Search for the cell housing the specified text and yield its (x, y) center coordinate. 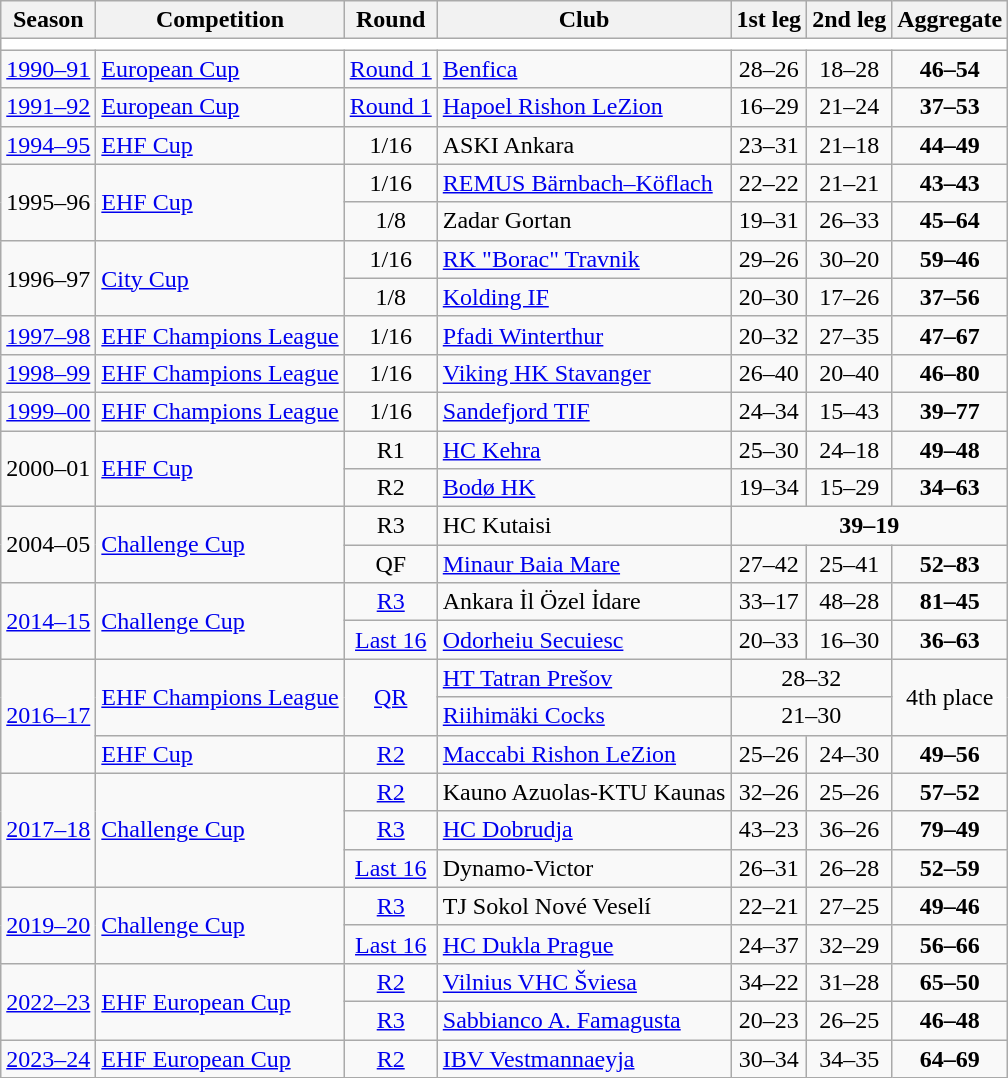
23–31 (769, 145)
Benfica (584, 69)
2022–23 (48, 1001)
RK "Borac" Travnik (584, 259)
18–28 (850, 69)
26–33 (850, 221)
27–42 (769, 564)
1999–00 (48, 411)
24–18 (850, 449)
17–26 (850, 297)
QF (390, 564)
30–20 (850, 259)
44–49 (950, 145)
2017–18 (48, 830)
16–30 (850, 640)
21–24 (850, 107)
33–17 (769, 602)
49–46 (950, 906)
Season (48, 20)
2016–17 (48, 716)
15–43 (850, 411)
45–64 (950, 221)
Sandefjord TIF (584, 411)
1991–92 (48, 107)
HC Dobrudja (584, 830)
49–48 (950, 449)
36–26 (850, 830)
24–30 (850, 754)
34–35 (850, 1059)
Zadar Gortan (584, 221)
26–40 (769, 373)
Odorheiu Secuiesc (584, 640)
TJ Sokol Nové Veselí (584, 906)
32–29 (850, 944)
28–32 (812, 678)
Dynamo-Victor (584, 868)
37–56 (950, 297)
16–29 (769, 107)
20–30 (769, 297)
Vilnius VHC Šviesa (584, 982)
25–30 (769, 449)
47–67 (950, 335)
52–83 (950, 564)
46–54 (950, 69)
36–63 (950, 640)
City Cup (220, 278)
46–48 (950, 1020)
52–59 (950, 868)
48–28 (850, 602)
2014–15 (48, 621)
26–31 (769, 868)
24–34 (769, 411)
59–46 (950, 259)
26–25 (850, 1020)
20–23 (769, 1020)
39–77 (950, 411)
1995–96 (48, 202)
27–35 (850, 335)
Minaur Baia Mare (584, 564)
34–22 (769, 982)
21–30 (812, 716)
79–49 (950, 830)
21–21 (850, 183)
Pfadi Winterthur (584, 335)
Ankara İl Özel İdare (584, 602)
15–29 (850, 488)
Sabbianco A. Famagusta (584, 1020)
2004–05 (48, 545)
4th place (950, 697)
Aggregate (950, 20)
ASKI Ankara (584, 145)
R1 (390, 449)
QR (390, 697)
1996–97 (48, 278)
HC Kutaisi (584, 526)
46–80 (950, 373)
26–28 (850, 868)
Maccabi Rishon LeZion (584, 754)
20–40 (850, 373)
24–37 (769, 944)
20–33 (769, 640)
Bodø HK (584, 488)
Kauno Azuolas-KTU Kaunas (584, 792)
19–34 (769, 488)
19–31 (769, 221)
65–50 (950, 982)
43–23 (769, 830)
Hapoel Rishon LeZion (584, 107)
31–28 (850, 982)
1997–98 (48, 335)
30–34 (769, 1059)
Competition (220, 20)
REMUS Bärnbach–Köflach (584, 183)
Club (584, 20)
34–63 (950, 488)
22–21 (769, 906)
39–19 (870, 526)
1st leg (769, 20)
Riihimäki Cocks (584, 716)
49–56 (950, 754)
28–26 (769, 69)
64–69 (950, 1059)
2000–01 (48, 468)
20–32 (769, 335)
HC Kehra (584, 449)
2019–20 (48, 925)
1998–99 (48, 373)
1994–95 (48, 145)
37–53 (950, 107)
81–45 (950, 602)
57–52 (950, 792)
27–25 (850, 906)
56–66 (950, 944)
1990–91 (48, 69)
21–18 (850, 145)
25–41 (850, 564)
HT Tatran Prešov (584, 678)
32–26 (769, 792)
Round (390, 20)
2023–24 (48, 1059)
IBV Vestmannaeyja (584, 1059)
Viking HK Stavanger (584, 373)
2nd leg (850, 20)
22–22 (769, 183)
43–43 (950, 183)
29–26 (769, 259)
Kolding IF (584, 297)
HC Dukla Prague (584, 944)
